For the text-containing cell, return its midpoint in (x, y) coordinate format. 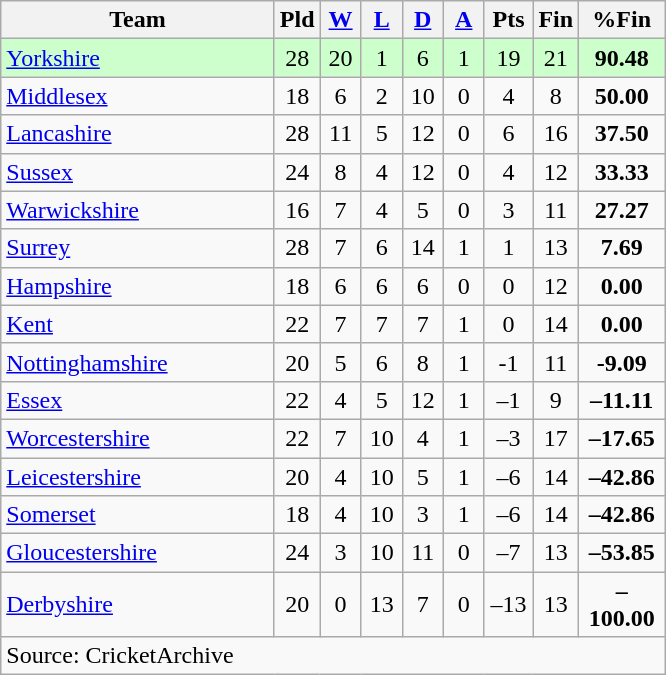
7.69 (622, 248)
Leicestershire (138, 477)
33.33 (622, 172)
Pts (508, 20)
21 (556, 58)
Fin (556, 20)
Sussex (138, 172)
2 (382, 96)
Middlesex (138, 96)
Yorkshire (138, 58)
50.00 (622, 96)
–11.11 (622, 400)
Gloucestershire (138, 553)
Surrey (138, 248)
–53.85 (622, 553)
9 (556, 400)
-9.09 (622, 362)
37.50 (622, 134)
–17.65 (622, 438)
Source: CricketArchive (333, 656)
90.48 (622, 58)
Derbyshire (138, 604)
19 (508, 58)
Essex (138, 400)
A (464, 20)
–100.00 (622, 604)
%Fin (622, 20)
Lancashire (138, 134)
Hampshire (138, 286)
Nottinghamshire (138, 362)
17 (556, 438)
–3 (508, 438)
Pld (297, 20)
Somerset (138, 515)
D (422, 20)
Warwickshire (138, 210)
–1 (508, 400)
–7 (508, 553)
L (382, 20)
Worcestershire (138, 438)
-1 (508, 362)
W (340, 20)
–13 (508, 604)
Team (138, 20)
27.27 (622, 210)
Kent (138, 324)
